Find where the given text appears and provide that cell's center as (X, Y) coordinate. 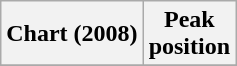
Chart (2008) (72, 34)
Peakposition (189, 34)
